Capture the cell that displays the provided text and extract its [x, y] central coordinate. 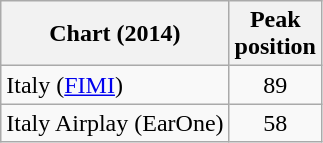
Italy Airplay (EarOne) [115, 123]
89 [275, 85]
Chart (2014) [115, 34]
58 [275, 123]
Peakposition [275, 34]
Italy (FIMI) [115, 85]
